Scan for the cell matching the given text and deliver its [X, Y] coordinate at center. 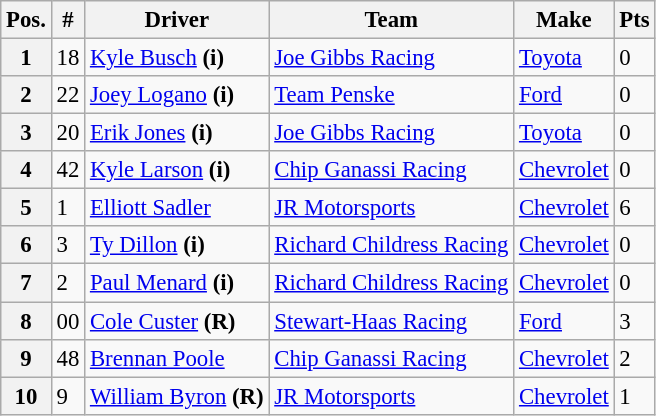
Elliott Sadler [177, 208]
20 [68, 133]
Paul Menard (i) [177, 283]
Driver [177, 20]
Cole Custer (R) [177, 321]
Pts [634, 20]
7 [26, 283]
10 [26, 396]
William Byron (R) [177, 396]
22 [68, 95]
Erik Jones (i) [177, 133]
42 [68, 170]
# [68, 20]
8 [26, 321]
18 [68, 58]
Kyle Busch (i) [177, 58]
Stewart-Haas Racing [392, 321]
Team Penske [392, 95]
00 [68, 321]
5 [26, 208]
Pos. [26, 20]
Ty Dillon (i) [177, 245]
Brennan Poole [177, 358]
48 [68, 358]
Kyle Larson (i) [177, 170]
Joey Logano (i) [177, 95]
Team [392, 20]
4 [26, 170]
Make [564, 20]
